Locate the cell with the specified text and output its [X, Y] center coordinate. 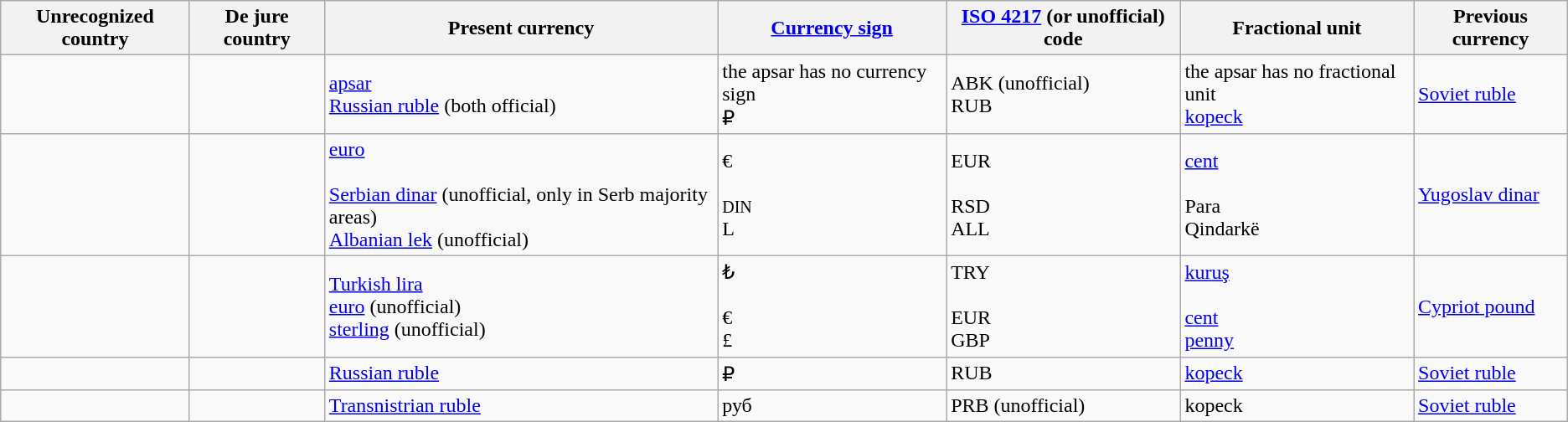
Yugoslav dinar [1491, 194]
centPara Qindarkë [1297, 194]
€DIN L [833, 194]
Fractional unit [1297, 28]
apsarRussian ruble (both official) [521, 95]
euroSerbian dinar (unofficial, only in Serb majority areas) Albanian lek (unofficial) [521, 194]
руб [833, 406]
ISO 4217 (or unofficial) code [1064, 28]
Previous currency [1491, 28]
RUB [1064, 373]
Unrecognized country [95, 28]
ABK (unofficial)RUB [1064, 95]
the apsar has no currency sign₽ [833, 95]
PRB (unofficial) [1064, 406]
De jure country [256, 28]
₺€ £ [833, 306]
Cypriot pound [1491, 306]
Present currency [521, 28]
Turkish lira euro (unofficial) sterling (unofficial) [521, 306]
Currency sign [833, 28]
Transnistrian ruble [521, 406]
₽ [833, 373]
Russian ruble [521, 373]
the apsar has no fractional unitkopeck [1297, 95]
kuruşcent penny [1297, 306]
EURRSD ALL [1064, 194]
TRYEUR GBP [1064, 306]
